Provide the [x, y] coordinate of the cell's center where the given text is located.  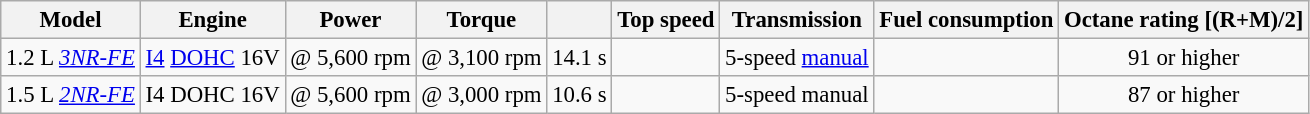
@ 3,000 rpm [482, 95]
Power [350, 20]
@ 3,100 rpm [482, 58]
Engine [212, 20]
10.6 s [580, 95]
14.1 s [580, 58]
87 or higher [1184, 95]
1.2 L 3NR-FE [70, 58]
Octane rating [(R+M)/2] [1184, 20]
91 or higher [1184, 58]
Torque [482, 20]
Fuel consumption [966, 20]
1.5 L 2NR-FE [70, 95]
Model [70, 20]
Top speed [666, 20]
Transmission [797, 20]
